Identify which cell holds the provided text, then report its (x, y) central coordinate. 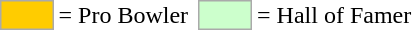
= Pro Bowler (124, 15)
